Locate the cell with the specified text and output its (x, y) center coordinate. 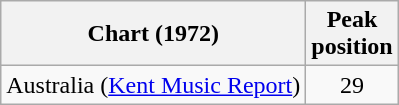
Australia (Kent Music Report) (154, 85)
Chart (1972) (154, 34)
29 (352, 85)
Peakposition (352, 34)
